Determine the (X, Y) coordinate at the center of the cell enclosing the given text.  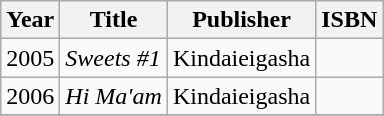
ISBN (350, 20)
2006 (30, 96)
Sweets #1 (114, 58)
2005 (30, 58)
Title (114, 20)
Hi Ma'am (114, 96)
Year (30, 20)
Publisher (241, 20)
